Capture the cell that displays the provided text and extract its [x, y] central coordinate. 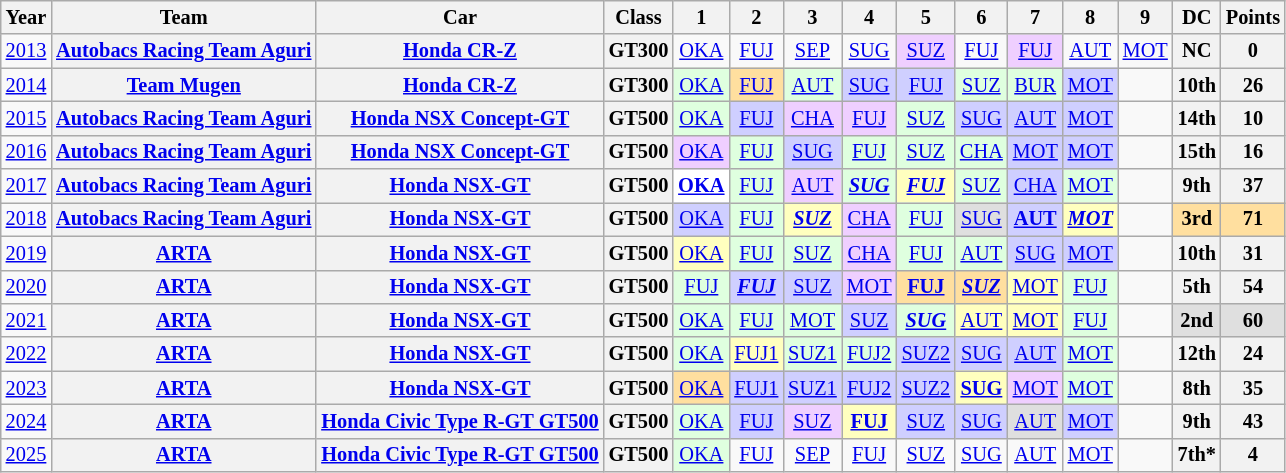
Team [184, 17]
7th* [1197, 455]
BUR [1036, 85]
NC [1197, 51]
35 [1253, 388]
54 [1253, 287]
DC [1197, 17]
2023 [26, 388]
43 [1253, 421]
16 [1253, 152]
14th [1197, 118]
6 [982, 17]
1 [701, 17]
8th [1197, 388]
Car [460, 17]
26 [1253, 85]
9 [1146, 17]
2020 [26, 287]
60 [1253, 320]
Class [639, 17]
3 [812, 17]
5 [926, 17]
24 [1253, 354]
2024 [26, 421]
2019 [26, 253]
3rd [1197, 219]
2nd [1197, 320]
2018 [26, 219]
5th [1197, 287]
2022 [26, 354]
Points [1253, 17]
31 [1253, 253]
0 [1253, 51]
10 [1253, 118]
Year [26, 17]
2021 [26, 320]
2016 [26, 152]
2015 [26, 118]
37 [1253, 186]
71 [1253, 219]
Team Mugen [184, 85]
2013 [26, 51]
12th [1197, 354]
8 [1090, 17]
2014 [26, 85]
7 [1036, 17]
2025 [26, 455]
2 [756, 17]
15th [1197, 152]
2017 [26, 186]
